Capture the cell that displays the provided text and extract its [x, y] central coordinate. 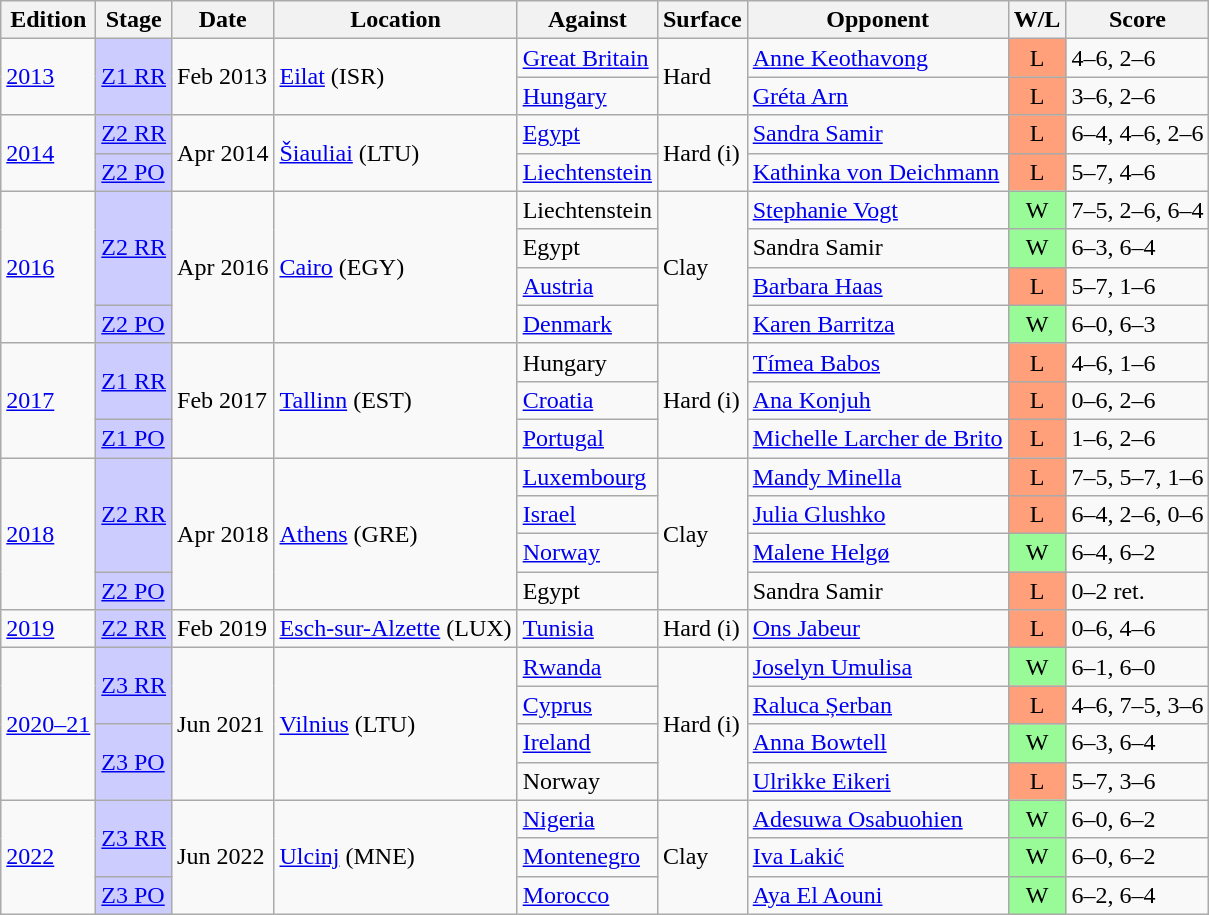
Ireland [587, 743]
2020–21 [48, 724]
Anne Keothavong [878, 58]
Hard [702, 77]
Opponent [878, 20]
1–6, 2–6 [1138, 438]
2016 [48, 267]
Karen Barritza [878, 324]
Z1 PO [134, 438]
Stage [134, 20]
Vilnius (LTU) [396, 724]
W/L [1037, 20]
Šiauliai (LTU) [396, 153]
Location [396, 20]
Iva Lakić [878, 857]
Adesuwa Osabuohien [878, 819]
Jun 2021 [223, 724]
Ulcinj (MNE) [396, 857]
Mandy Minella [878, 477]
Anna Bowtell [878, 743]
Nigeria [587, 819]
Israel [587, 515]
Rwanda [587, 667]
Athens (GRE) [396, 534]
Esch-sur-Alzette (LUX) [396, 629]
Cyprus [587, 705]
Feb 2013 [223, 77]
Feb 2017 [223, 400]
Raluca Șerban [878, 705]
3–6, 2–6 [1138, 96]
6–2, 6–4 [1138, 895]
4–6, 7–5, 3–6 [1138, 705]
Malene Helgø [878, 553]
Julia Glushko [878, 515]
Tunisia [587, 629]
Jun 2022 [223, 857]
Eilat (ISR) [396, 77]
Joselyn Umulisa [878, 667]
2013 [48, 77]
Luxembourg [587, 477]
Score [1138, 20]
Ana Konjuh [878, 400]
4–6, 2–6 [1138, 58]
6–4, 4–6, 2–6 [1138, 134]
Portugal [587, 438]
2019 [48, 629]
Tímea Babos [878, 362]
2014 [48, 153]
Michelle Larcher de Brito [878, 438]
Barbara Haas [878, 286]
7–5, 2–6, 6–4 [1138, 210]
Cairo (EGY) [396, 267]
Edition [48, 20]
7–5, 5–7, 1–6 [1138, 477]
Surface [702, 20]
0–2 ret. [1138, 591]
5–7, 3–6 [1138, 781]
Austria [587, 286]
Montenegro [587, 857]
5–7, 1–6 [1138, 286]
Morocco [587, 895]
6–4, 2–6, 0–6 [1138, 515]
0–6, 4–6 [1138, 629]
Ulrikke Eikeri [878, 781]
Against [587, 20]
2018 [48, 534]
0–6, 2–6 [1138, 400]
Kathinka von Deichmann [878, 172]
Gréta Arn [878, 96]
4–6, 1–6 [1138, 362]
Apr 2014 [223, 153]
6–1, 6–0 [1138, 667]
Date [223, 20]
2022 [48, 857]
Ons Jabeur [878, 629]
Apr 2016 [223, 267]
2017 [48, 400]
Croatia [587, 400]
Denmark [587, 324]
6–4, 6–2 [1138, 553]
Apr 2018 [223, 534]
Tallinn (EST) [396, 400]
Stephanie Vogt [878, 210]
Great Britain [587, 58]
6–0, 6–3 [1138, 324]
Aya El Aouni [878, 895]
5–7, 4–6 [1138, 172]
Feb 2019 [223, 629]
